Return the [x, y] coordinate for the center point of the cell that contains the specified text.  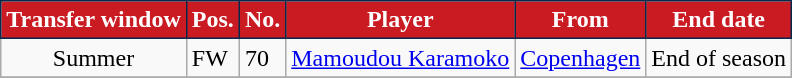
End of season [719, 58]
End date [719, 20]
No. [262, 20]
From [580, 20]
Player [400, 20]
70 [262, 58]
FW [212, 58]
Copenhagen [580, 58]
Pos. [212, 20]
Mamoudou Karamoko [400, 58]
Summer [94, 58]
Transfer window [94, 20]
